Search for the cell housing the specified text and yield its [X, Y] center coordinate. 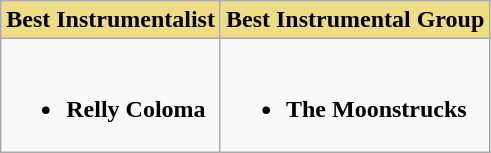
Best Instrumentalist [111, 20]
Best Instrumental Group [354, 20]
The Moonstrucks [354, 96]
Relly Coloma [111, 96]
